Scan for the cell matching the given text and deliver its [x, y] coordinate at center. 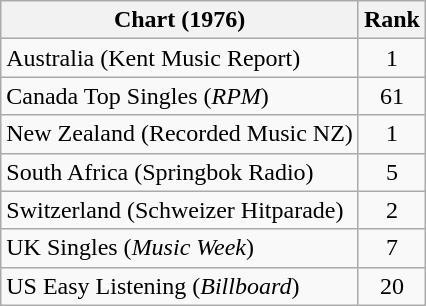
2 [392, 210]
South Africa (Springbok Radio) [180, 172]
Chart (1976) [180, 20]
Switzerland (Schweizer Hitparade) [180, 210]
Australia (Kent Music Report) [180, 58]
New Zealand (Recorded Music NZ) [180, 134]
5 [392, 172]
20 [392, 286]
Canada Top Singles (RPM) [180, 96]
61 [392, 96]
UK Singles (Music Week) [180, 248]
7 [392, 248]
Rank [392, 20]
US Easy Listening (Billboard) [180, 286]
